Find where the given text appears and provide that cell's center as (X, Y) coordinate. 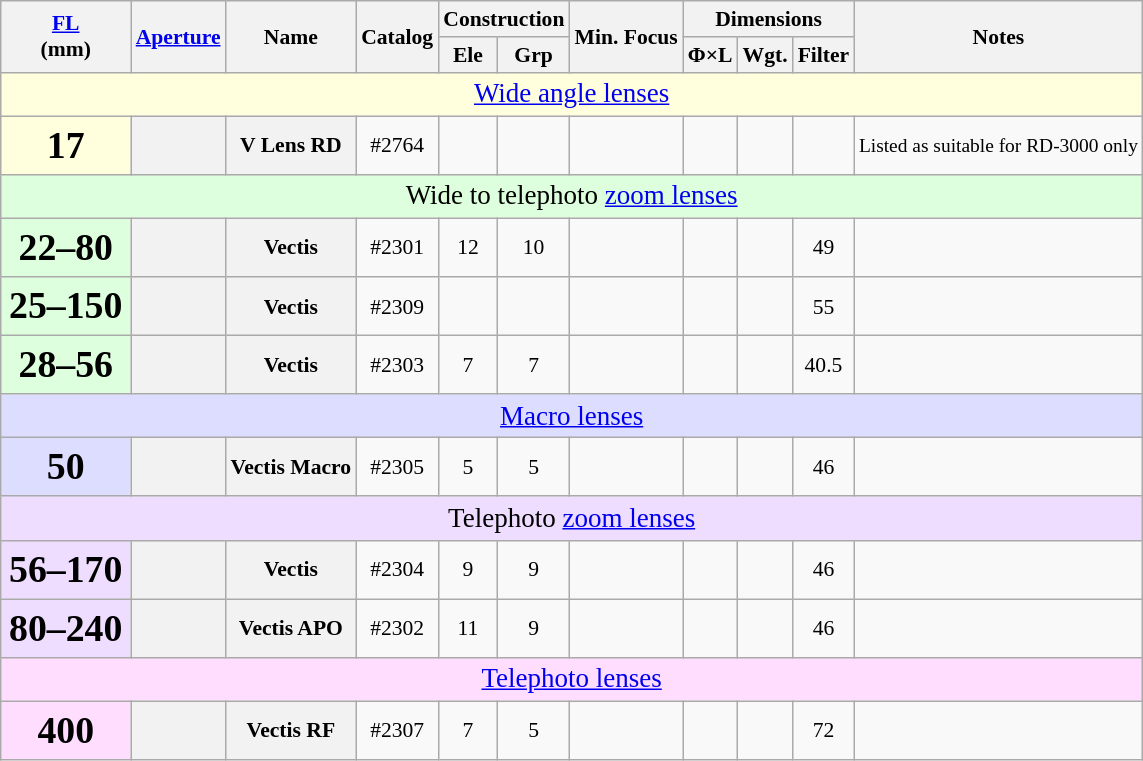
80–240 (66, 628)
25–150 (66, 306)
Vectis Macro (292, 468)
#2301 (397, 248)
Min. Focus (626, 36)
Wgt. (766, 55)
400 (66, 730)
40.5 (824, 366)
Wide to telephoto zoom lenses (572, 197)
#2764 (397, 146)
72 (824, 730)
Catalog (397, 36)
Dimensions (768, 19)
Aperture (178, 36)
Grp (534, 55)
Notes (998, 36)
#2304 (397, 570)
#2303 (397, 366)
55 (824, 306)
22–80 (66, 248)
Φ×L (710, 55)
Vectis APO (292, 628)
#2307 (397, 730)
50 (66, 468)
56–170 (66, 570)
Ele (468, 55)
49 (824, 248)
Macro lenses (572, 416)
10 (534, 248)
Vectis RF (292, 730)
Filter (824, 55)
V Lens RD (292, 146)
Listed as suitable for RD-3000 only (998, 146)
Wide angle lenses (572, 94)
Construction (504, 19)
Telephoto lenses (572, 680)
12 (468, 248)
#2302 (397, 628)
Name (292, 36)
28–56 (66, 366)
#2305 (397, 468)
FL(mm) (66, 36)
Telephoto zoom lenses (572, 519)
#2309 (397, 306)
11 (468, 628)
17 (66, 146)
